Capture the cell that displays the provided text and extract its [x, y] central coordinate. 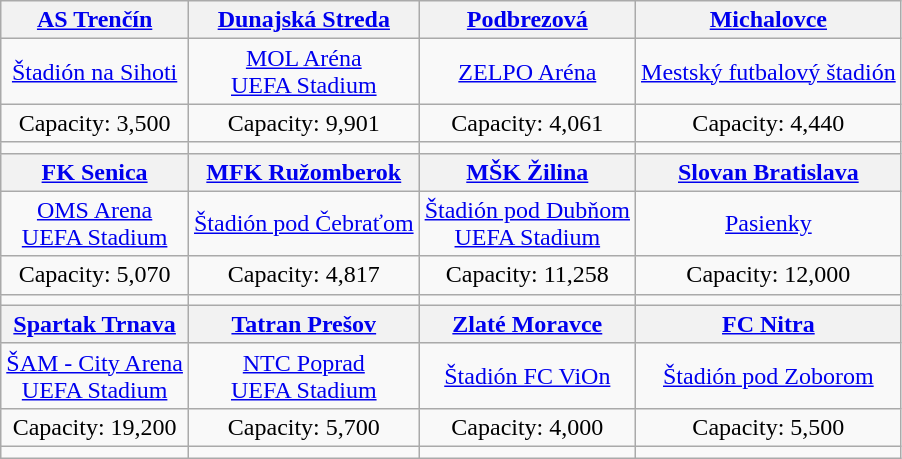
Štadión na Sihoti [95, 72]
Capacity: 19,200 [95, 427]
Capacity: 4,061 [527, 123]
Michalovce [769, 20]
Capacity: 4,000 [527, 427]
Spartak Trnava [95, 324]
NTC Poprad UEFA Stadium [304, 376]
MŠK Žilina [527, 172]
Štadión pod Zoborom [769, 376]
Capacity: 5,070 [95, 275]
Štadión pod DubňomUEFA Stadium [527, 224]
FK Senica [95, 172]
Štadión FC ViOn [527, 376]
Pasienky [769, 224]
Capacity: 5,500 [769, 427]
Štadión pod Čebraťom [304, 224]
OMS ArenaUEFA Stadium [95, 224]
ZELPO Aréna [527, 72]
Capacity: 11,258 [527, 275]
Dunajská Streda [304, 20]
Podbrezová [527, 20]
Capacity: 5,700 [304, 427]
Tatran Prešov [304, 324]
Capacity: 12,000 [769, 275]
Capacity: 4,440 [769, 123]
Capacity: 4,817 [304, 275]
MOL ArénaUEFA Stadium [304, 72]
AS Trenčín [95, 20]
ŠAM - City ArenaUEFA Stadium [95, 376]
MFK Ružomberok [304, 172]
Zlaté Moravce [527, 324]
FC Nitra [769, 324]
Slovan Bratislava [769, 172]
Capacity: 3,500 [95, 123]
Capacity: 9,901 [304, 123]
Mestský futbalový štadión [769, 72]
